Search for the cell housing the specified text and yield its [X, Y] center coordinate. 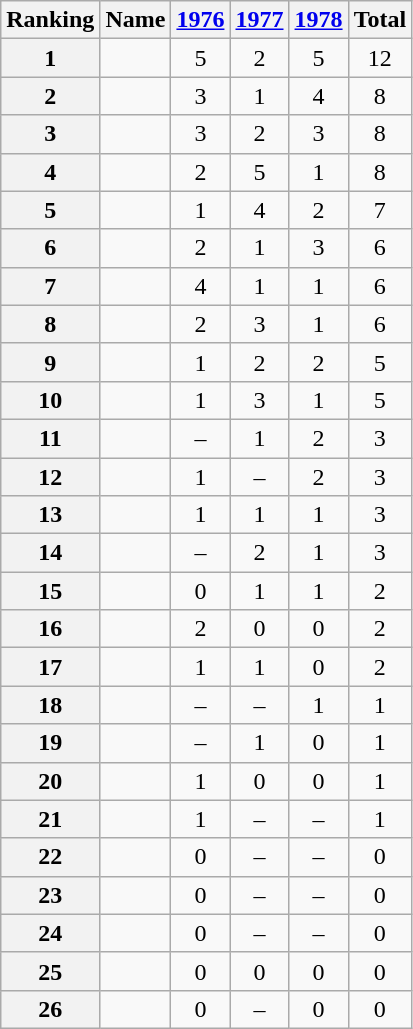
15 [50, 591]
10 [50, 400]
21 [50, 819]
22 [50, 857]
23 [50, 895]
24 [50, 933]
9 [50, 362]
Ranking [50, 20]
19 [50, 743]
17 [50, 667]
16 [50, 629]
1976 [200, 20]
14 [50, 553]
Name [136, 20]
11 [50, 438]
1977 [260, 20]
25 [50, 971]
20 [50, 781]
18 [50, 705]
26 [50, 1009]
13 [50, 515]
1978 [318, 20]
Total [380, 20]
